Return the (X, Y) coordinate for the center point of the cell that contains the specified text.  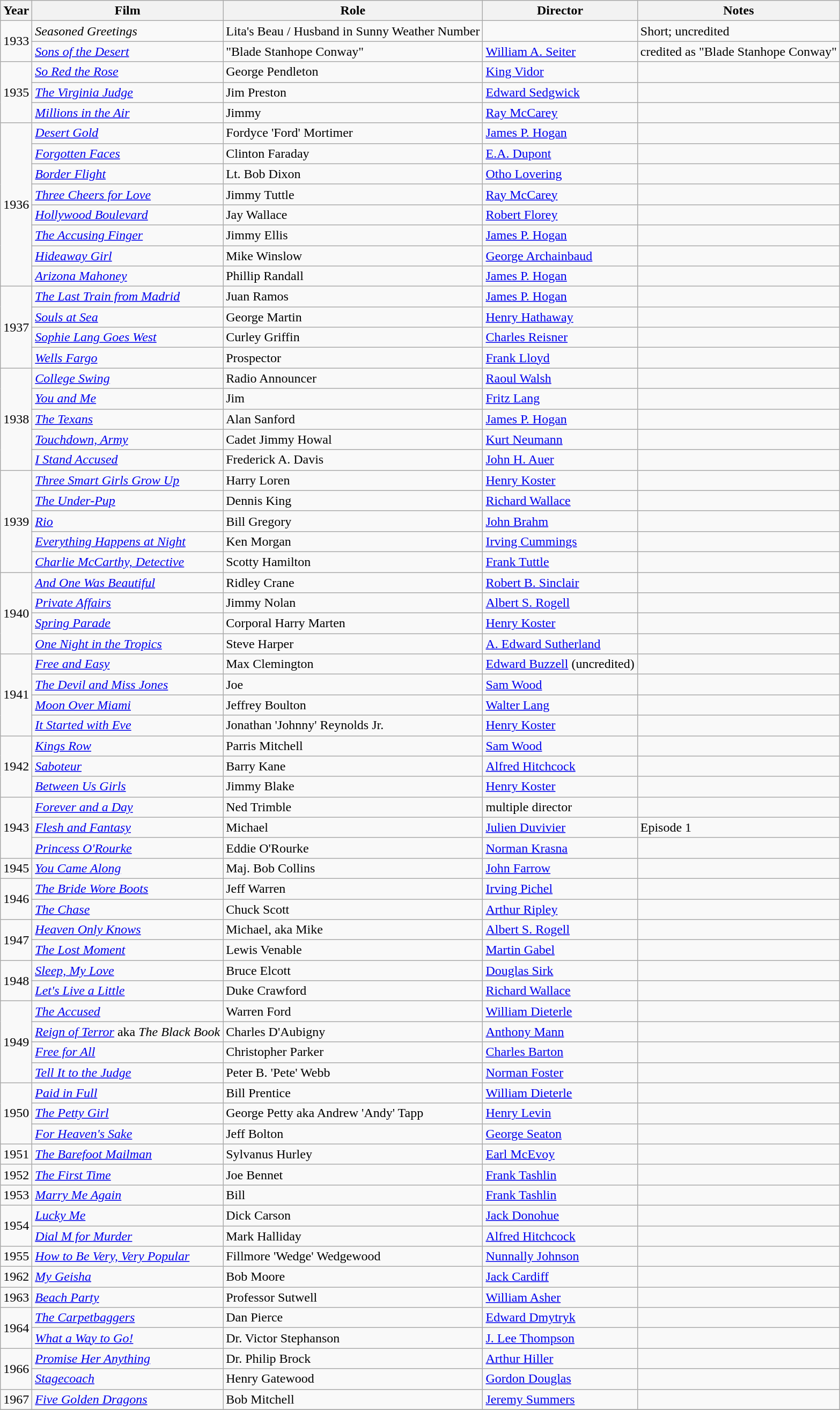
1953 (16, 1195)
George Martin (353, 317)
1940 (16, 613)
Year (16, 11)
Martin Gabel (560, 950)
Robert Florey (560, 215)
Saboteur (128, 766)
Henry Levin (560, 1113)
Fillmore 'Wedge' Wedgewood (353, 1257)
Dial M for Murder (128, 1236)
Peter B. 'Pete' Webb (353, 1073)
Bill Prentice (353, 1093)
Jeffrey Boulton (353, 705)
And One Was Beautiful (128, 582)
1935 (16, 92)
Sophie Lang Goes West (128, 337)
The Bride Wore Boots (128, 888)
Jimmy (353, 113)
Jeff Bolton (353, 1134)
Stagecoach (128, 1379)
Kings Row (128, 746)
1967 (16, 1399)
The Last Train from Madrid (128, 297)
Tell It to the Judge (128, 1073)
William Asher (560, 1297)
Christopher Parker (353, 1052)
It Started with Eve (128, 725)
Irving Pichel (560, 888)
Julien Duvivier (560, 827)
Earl McEvoy (560, 1154)
Duke Crawford (353, 991)
Max Clemington (353, 664)
Jeff Warren (353, 888)
Reign of Terror aka The Black Book (128, 1032)
So Red the Rose (128, 72)
Moon Over Miami (128, 705)
Short; uncredited (738, 31)
George Seaton (560, 1134)
1952 (16, 1174)
Robert B. Sinclair (560, 582)
1937 (16, 327)
Between Us Girls (128, 787)
Frederick A. Davis (353, 460)
Mike Winslow (353, 256)
Jeremy Summers (560, 1399)
Alan Sanford (353, 419)
Jim (353, 399)
Irving Cummings (560, 541)
Three Smart Girls Grow Up (128, 480)
Joe (353, 685)
The Lost Moment (128, 950)
Joe Bennet (353, 1174)
1946 (16, 899)
Film (128, 11)
King Vidor (560, 72)
Lucky Me (128, 1215)
The Texans (128, 419)
Forgotten Faces (128, 153)
Michael, aka Mike (353, 930)
A. Edward Sutherland (560, 644)
Chuck Scott (353, 909)
John Farrow (560, 868)
Lita's Beau / Husband in Sunny Weather Number (353, 31)
Steve Harper (353, 644)
Juan Ramos (353, 297)
Bob Moore (353, 1277)
The Petty Girl (128, 1113)
Michael (353, 827)
Director (560, 11)
Mark Halliday (353, 1236)
The Accusing Finger (128, 235)
Walter Lang (560, 705)
Touchdown, Army (128, 439)
1964 (16, 1328)
Dr. Victor Stephanson (353, 1338)
Dennis King (353, 501)
Bruce Elcott (353, 971)
Sons of the Desert (128, 52)
John H. Auer (560, 460)
Spring Parade (128, 623)
Harry Loren (353, 480)
1966 (16, 1369)
Jack Cardiff (560, 1277)
1963 (16, 1297)
1949 (16, 1042)
Frank Lloyd (560, 358)
Wells Fargo (128, 358)
How to Be Very, Very Popular (128, 1257)
Arthur Hiller (560, 1358)
Rio (128, 521)
Warren Ford (353, 1011)
Lt. Bob Dixon (353, 174)
For Heaven's Sake (128, 1134)
Free and Easy (128, 664)
I Stand Accused (128, 460)
Notes (738, 11)
1951 (16, 1154)
Arizona Mahoney (128, 276)
Jimmy Tuttle (353, 194)
1962 (16, 1277)
Role (353, 11)
Flesh and Fantasy (128, 827)
Everything Happens at Night (128, 541)
"Blade Stanhope Conway" (353, 52)
Ned Trimble (353, 807)
John Brahm (560, 521)
Curley Griffin (353, 337)
The Carpetbaggers (128, 1318)
The Devil and Miss Jones (128, 685)
1947 (16, 940)
Parris Mitchell (353, 746)
1941 (16, 695)
Radio Announcer (353, 378)
Prospector (353, 358)
Millions in the Air (128, 113)
The Barefoot Mailman (128, 1154)
Kurt Neumann (560, 439)
You and Me (128, 399)
William A. Seiter (560, 52)
Raoul Walsh (560, 378)
What a Way to Go! (128, 1338)
1943 (16, 827)
Clinton Faraday (353, 153)
Seasoned Greetings (128, 31)
Private Affairs (128, 603)
Bill (353, 1195)
The First Time (128, 1174)
Ridley Crane (353, 582)
J. Lee Thompson (560, 1338)
Corporal Harry Marten (353, 623)
Sleep, My Love (128, 971)
Fordyce 'Ford' Mortimer (353, 133)
Henry Hathaway (560, 317)
Bob Mitchell (353, 1399)
Heaven Only Knows (128, 930)
Dick Carson (353, 1215)
Arthur Ripley (560, 909)
Charles D'Aubigny (353, 1032)
The Chase (128, 909)
Ken Morgan (353, 541)
Border Flight (128, 174)
Three Cheers for Love (128, 194)
Dr. Philip Brock (353, 1358)
Jimmy Blake (353, 787)
Eddie O'Rourke (353, 848)
The Accused (128, 1011)
1933 (16, 41)
Princess O'Rourke (128, 848)
Charlie McCarthy, Detective (128, 562)
Jimmy Nolan (353, 603)
My Geisha (128, 1277)
1954 (16, 1225)
Phillip Randall (353, 276)
Jonathan 'Johnny' Reynolds Jr. (353, 725)
Sylvanus Hurley (353, 1154)
Maj. Bob Collins (353, 868)
Fritz Lang (560, 399)
Promise Her Anything (128, 1358)
1939 (16, 521)
Jim Preston (353, 92)
George Archainbaud (560, 256)
1942 (16, 766)
1938 (16, 419)
Henry Gatewood (353, 1379)
1955 (16, 1257)
Let's Live a Little (128, 991)
credited as "Blade Stanhope Conway" (738, 52)
Lewis Venable (353, 950)
George Pendleton (353, 72)
Barry Kane (353, 766)
Professor Sutwell (353, 1297)
Marry Me Again (128, 1195)
Charles Barton (560, 1052)
Gordon Douglas (560, 1379)
Jimmy Ellis (353, 235)
Scotty Hamilton (353, 562)
Free for All (128, 1052)
Bill Gregory (353, 521)
The Under-Pup (128, 501)
Dan Pierce (353, 1318)
Paid in Full (128, 1093)
Charles Reisner (560, 337)
E.A. Dupont (560, 153)
1950 (16, 1113)
Desert Gold (128, 133)
Beach Party (128, 1297)
Edward Sedgwick (560, 92)
Jack Donohue (560, 1215)
Forever and a Day (128, 807)
1945 (16, 868)
Norman Krasna (560, 848)
Edward Buzzell (uncredited) (560, 664)
One Night in the Tropics (128, 644)
Norman Foster (560, 1073)
1948 (16, 981)
Nunnally Johnson (560, 1257)
George Petty aka Andrew 'Andy' Tapp (353, 1113)
1936 (16, 204)
Hideaway Girl (128, 256)
The Virginia Judge (128, 92)
Five Golden Dragons (128, 1399)
Edward Dmytryk (560, 1318)
Douglas Sirk (560, 971)
Cadet Jimmy Howal (353, 439)
Otho Lovering (560, 174)
multiple director (560, 807)
You Came Along (128, 868)
Hollywood Boulevard (128, 215)
Souls at Sea (128, 317)
Anthony Mann (560, 1032)
Frank Tuttle (560, 562)
Jay Wallace (353, 215)
Episode 1 (738, 827)
College Swing (128, 378)
